Detect which cell encompasses the target text, then output its [X, Y] center coordinate. 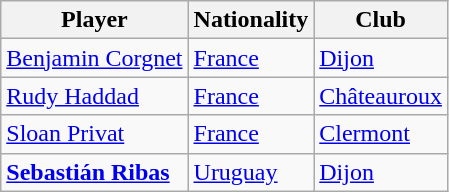
Player [94, 20]
Sebastián Ribas [94, 172]
Sloan Privat [94, 134]
Rudy Haddad [94, 96]
Uruguay [251, 172]
Club [381, 20]
Clermont [381, 134]
Châteauroux [381, 96]
Nationality [251, 20]
Benjamin Corgnet [94, 58]
